Return the [X, Y] coordinate for the center point of the cell that contains the specified text.  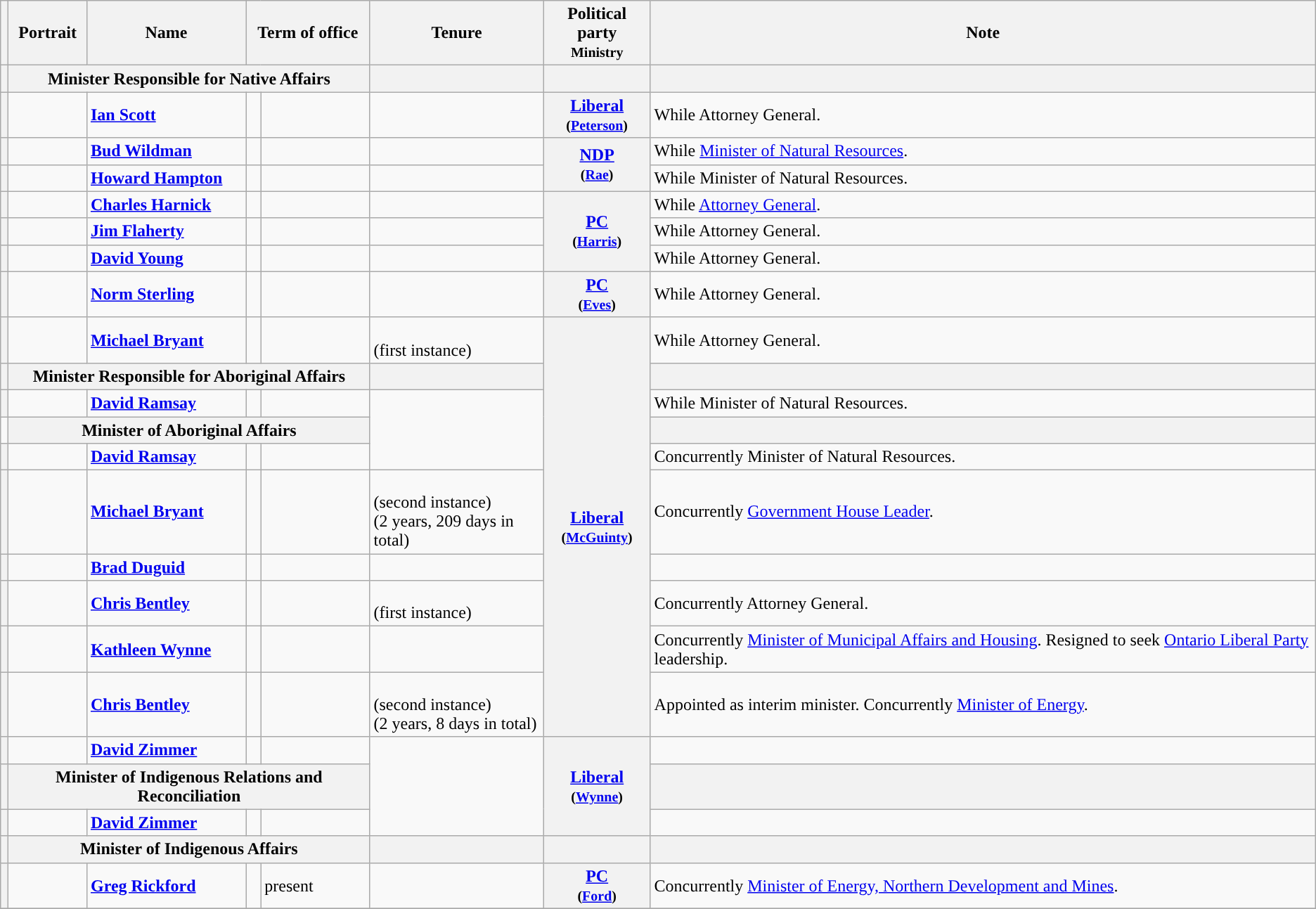
Howard Hampton [166, 178]
Concurrently Government House Leader. [983, 512]
Kathleen Wynne [166, 650]
NDP(Rae) [597, 165]
Ian Scott [166, 115]
Minister Responsible for Native Affairs [189, 79]
Charles Harnick [166, 205]
Term of office [308, 33]
Note [983, 33]
Concurrently Minister of Energy, Northern Development and Mines. [983, 886]
(second instance)(2 years, 209 days in total) [457, 512]
Appointed as interim minister. Concurrently Minister of Energy. [983, 704]
(second instance)(2 years, 8 days in total) [457, 704]
Liberal(Wynne) [597, 786]
Concurrently Minister of Municipal Affairs and Housing. Resigned to seek Ontario Liberal Party leadership. [983, 650]
Norm Sterling [166, 294]
PC(Eves) [597, 294]
Minister Responsible for Aboriginal Affairs [189, 376]
Brad Duguid [166, 567]
Political partyMinistry [597, 33]
Liberal(Peterson) [597, 115]
Minister of Aboriginal Affairs [189, 430]
Minister of Indigenous Affairs [189, 849]
PC(Harris) [597, 231]
Jim Flaherty [166, 231]
Greg Rickford [166, 886]
Concurrently Attorney General. [983, 603]
Name [166, 33]
Bud Wildman [166, 151]
Tenure [457, 33]
Concurrently Minister of Natural Resources. [983, 457]
Minister of Indigenous Relations and Reconciliation [189, 786]
present [315, 886]
Portrait [48, 33]
David Young [166, 258]
Liberal(McGuinty) [597, 527]
PC(Ford) [597, 886]
